From the cell containing the given text, extract its center point as (x, y) coordinate. 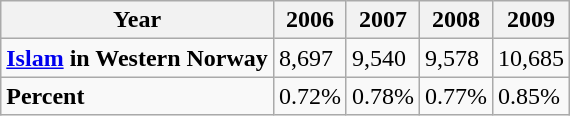
0.78% (382, 96)
Year (138, 20)
2007 (382, 20)
8,697 (310, 58)
9,540 (382, 58)
2006 (310, 20)
Islam in Western Norway (138, 58)
Percent (138, 96)
0.72% (310, 96)
2009 (532, 20)
0.77% (456, 96)
9,578 (456, 58)
2008 (456, 20)
10,685 (532, 58)
0.85% (532, 96)
